Extract the (X, Y) coordinate from the center of the cell holding the provided text.  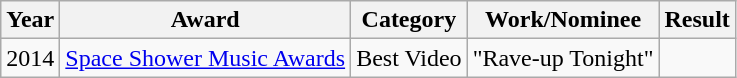
Result (697, 20)
Category (410, 20)
Space Shower Music Awards (206, 58)
2014 (30, 58)
Work/Nominee (563, 20)
Year (30, 20)
Award (206, 20)
Best Video (410, 58)
"Rave-up Tonight" (563, 58)
